Capture the cell that displays the provided text and extract its [x, y] central coordinate. 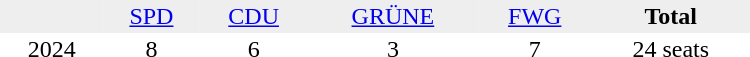
FWG [535, 16]
CDU [254, 16]
GRÜNE [393, 16]
Total [671, 16]
SPD [151, 16]
